Capture the cell that displays the provided text and extract its (X, Y) central coordinate. 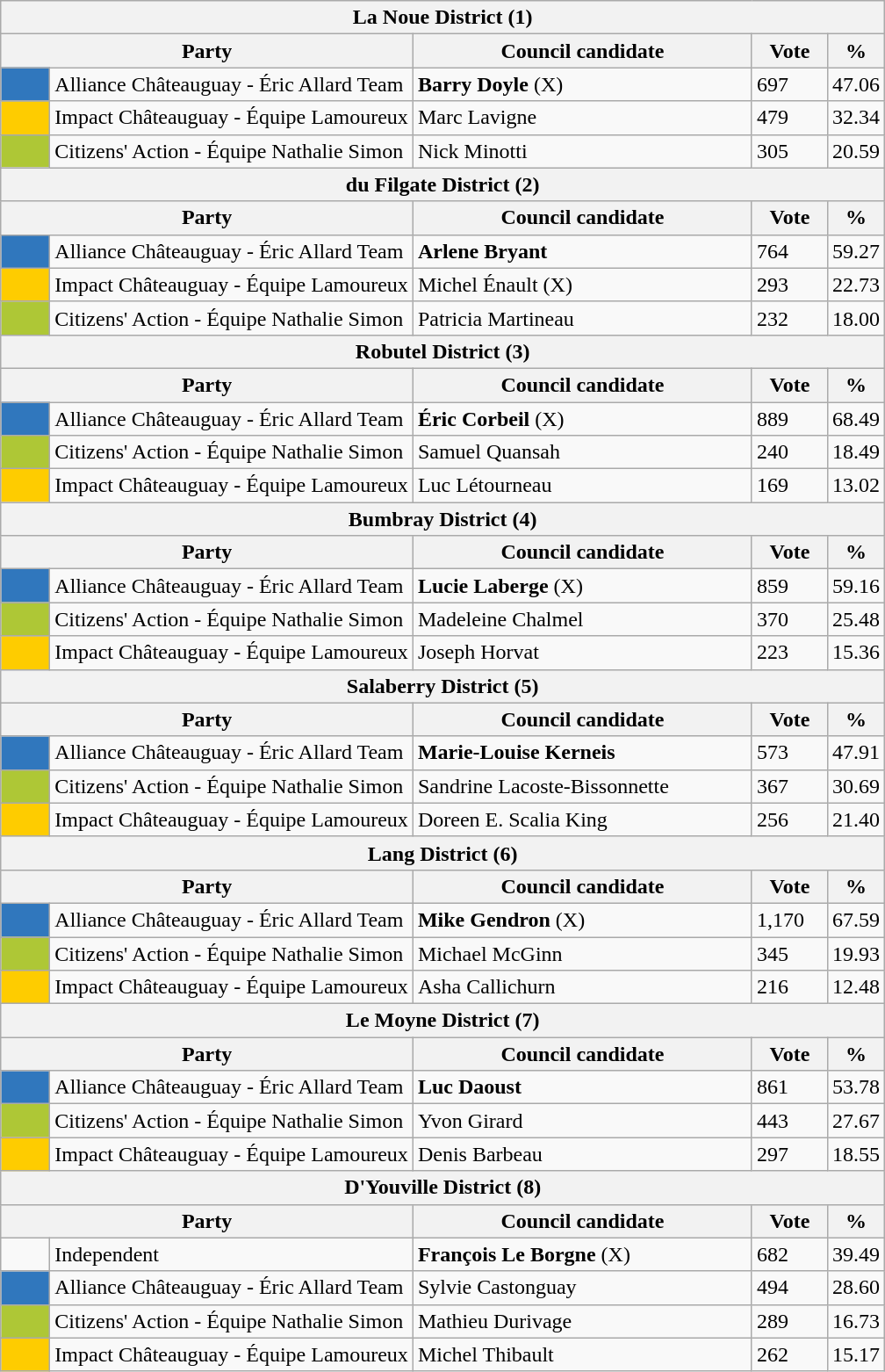
18.00 (857, 318)
47.06 (857, 84)
Mike Gendron (X) (582, 920)
443 (789, 1121)
Joseph Horvat (582, 653)
Éric Corbeil (X) (582, 419)
Nick Minotti (582, 151)
764 (789, 251)
Bumbray District (4) (442, 519)
Marie-Louise Kerneis (582, 753)
Robutel District (3) (442, 351)
494 (789, 1288)
240 (789, 452)
La Noue District (1) (442, 18)
Luc Daoust (582, 1087)
Independent (232, 1254)
232 (789, 318)
16.73 (857, 1321)
18.49 (857, 452)
Samuel Quansah (582, 452)
59.27 (857, 251)
François Le Borgne (X) (582, 1254)
293 (789, 285)
15.17 (857, 1354)
861 (789, 1087)
du Filgate District (2) (442, 184)
Arlene Bryant (582, 251)
Le Moyne District (7) (442, 1021)
Denis Barbeau (582, 1154)
Patricia Martineau (582, 318)
345 (789, 953)
889 (789, 419)
305 (789, 151)
Michael McGinn (582, 953)
223 (789, 653)
53.78 (857, 1087)
Marc Lavigne (582, 118)
47.91 (857, 753)
Lucie Laberge (X) (582, 586)
1,170 (789, 920)
Barry Doyle (X) (582, 84)
18.55 (857, 1154)
256 (789, 820)
262 (789, 1354)
D'Youville District (8) (442, 1188)
573 (789, 753)
12.48 (857, 987)
Sylvie Castonguay (582, 1288)
Sandrine Lacoste-Bissonnette (582, 786)
Mathieu Durivage (582, 1321)
Yvon Girard (582, 1121)
367 (789, 786)
15.36 (857, 653)
Asha Callichurn (582, 987)
216 (789, 987)
28.60 (857, 1288)
Michel Énault (X) (582, 285)
Madeleine Chalmel (582, 619)
370 (789, 619)
19.93 (857, 953)
859 (789, 586)
Luc Létourneau (582, 486)
68.49 (857, 419)
39.49 (857, 1254)
682 (789, 1254)
27.67 (857, 1121)
30.69 (857, 786)
22.73 (857, 285)
67.59 (857, 920)
297 (789, 1154)
479 (789, 118)
289 (789, 1321)
25.48 (857, 619)
13.02 (857, 486)
59.16 (857, 586)
Salaberry District (5) (442, 686)
697 (789, 84)
20.59 (857, 151)
Michel Thibault (582, 1354)
Lang District (6) (442, 853)
169 (789, 486)
Doreen E. Scalia King (582, 820)
32.34 (857, 118)
21.40 (857, 820)
